Return the [x, y] coordinate for the center point of the cell that contains the specified text.  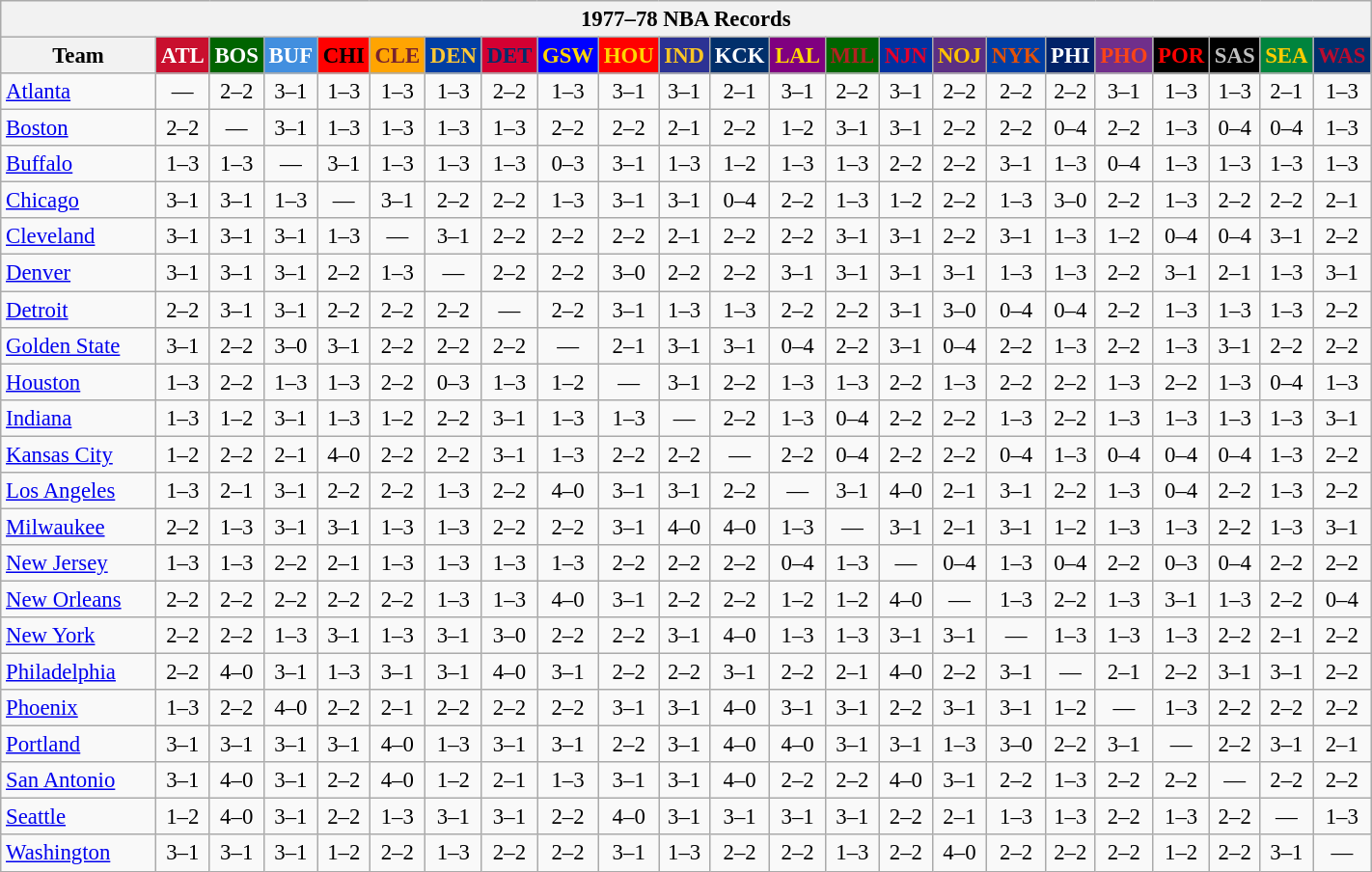
ATL [182, 56]
IND [684, 56]
Detroit [79, 310]
Los Angeles [79, 491]
Cleveland [79, 236]
New Orleans [79, 599]
San Antonio [79, 780]
SAS [1234, 56]
Philadelphia [79, 672]
WAS [1342, 56]
Washington [79, 854]
Houston [79, 382]
Team [79, 56]
Kansas City [79, 454]
GSW [568, 56]
Milwaukee [79, 527]
Buffalo [79, 164]
Seattle [79, 817]
DET [509, 56]
Chicago [79, 201]
NJN [905, 56]
PHO [1124, 56]
PHI [1071, 56]
1977–78 NBA Records [686, 19]
New Jersey [79, 563]
KCK [739, 56]
HOU [629, 56]
BOS [236, 56]
Golden State [79, 345]
POR [1181, 56]
LAL [797, 56]
Boston [79, 128]
DEN [453, 56]
NYK [1017, 56]
CHI [343, 56]
CLE [398, 56]
Phoenix [79, 708]
Portland [79, 745]
Indiana [79, 418]
NOJ [959, 56]
Denver [79, 273]
BUF [290, 56]
New York [79, 636]
Atlanta [79, 92]
MIL [852, 56]
SEA [1287, 56]
